Find where the given text appears and provide that cell's center as (X, Y) coordinate. 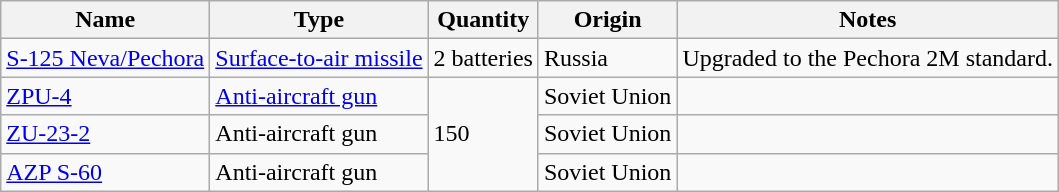
ZPU-4 (106, 96)
Name (106, 20)
Russia (607, 58)
Type (319, 20)
150 (483, 134)
Notes (868, 20)
ZU-23-2 (106, 134)
Quantity (483, 20)
Origin (607, 20)
2 batteries (483, 58)
S-125 Neva/Pechora (106, 58)
Surface-to-air missile (319, 58)
AZP S-60 (106, 172)
Upgraded to the Pechora 2M standard. (868, 58)
